Find where the given text appears and provide that cell's center as [X, Y] coordinate. 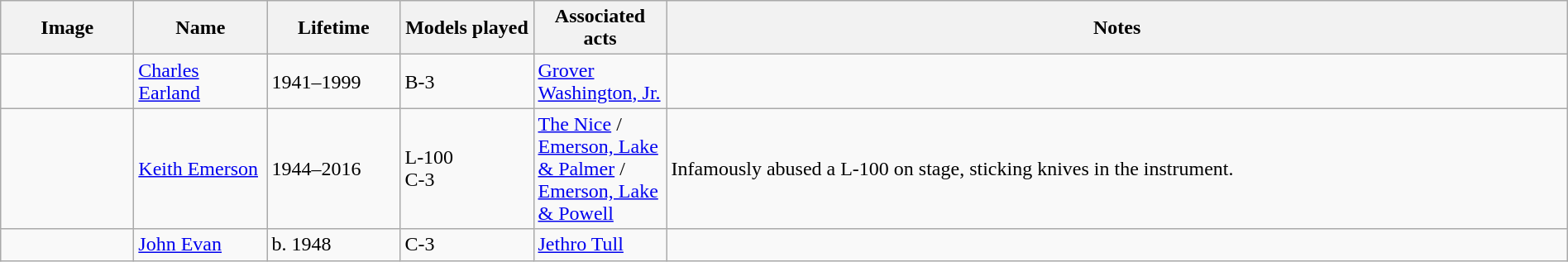
Image [68, 28]
John Evan [200, 245]
Grover Washington, Jr. [600, 81]
The Nice / Emerson, Lake & Palmer / Emerson, Lake & Powell [600, 169]
C-3 [466, 245]
Lifetime [334, 28]
Name [200, 28]
Jethro Tull [600, 245]
Associated acts [600, 28]
Keith Emerson [200, 169]
1941–1999 [334, 81]
L-100C-3 [466, 169]
Infamously abused a L-100 on stage, sticking knives in the instrument. [1116, 169]
Charles Earland [200, 81]
B-3 [466, 81]
Notes [1116, 28]
b. 1948 [334, 245]
Models played [466, 28]
1944–2016 [334, 169]
